Locate the cell with the specified text and output its [X, Y] center coordinate. 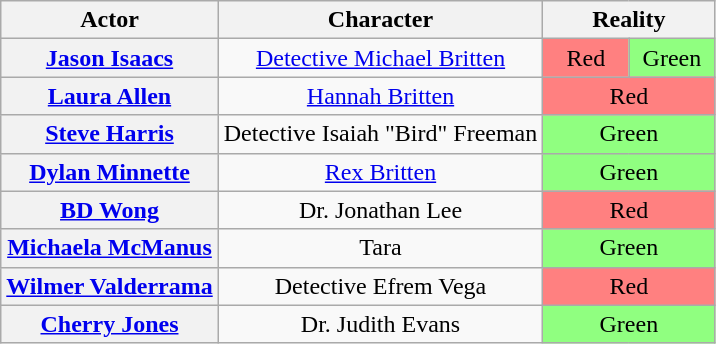
Detective Michael Britten [380, 58]
Detective Efrem Vega [380, 286]
Cherry Jones [110, 324]
Laura Allen [110, 96]
Dr. Judith Evans [380, 324]
Tara [380, 248]
Dr. Jonathan Lee [380, 210]
Wilmer Valderrama [110, 286]
BD Wong [110, 210]
Hannah Britten [380, 96]
Rex Britten [380, 172]
Steve Harris [110, 134]
Dylan Minnette [110, 172]
Reality [629, 20]
Actor [110, 20]
Michaela McManus [110, 248]
Jason Isaacs [110, 58]
Character [380, 20]
Detective Isaiah "Bird" Freeman [380, 134]
